Scan for the cell matching the given text and deliver its [x, y] coordinate at center. 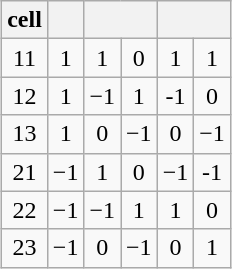
cell [25, 20]
23 [25, 248]
11 [25, 58]
13 [25, 134]
12 [25, 96]
21 [25, 172]
22 [25, 210]
